Scan for the cell matching the given text and deliver its (x, y) coordinate at center. 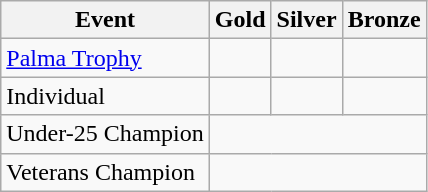
Silver (306, 20)
Individual (106, 96)
Veterans Champion (106, 172)
Palma Trophy (106, 58)
Bronze (384, 20)
Gold (240, 20)
Under-25 Champion (106, 134)
Event (106, 20)
